Return [x, y] of the center of cell containing provided text 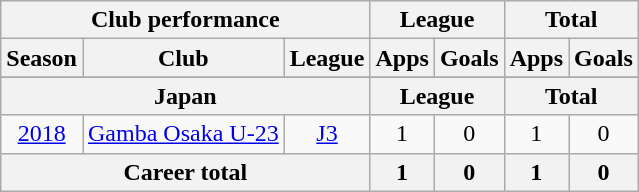
2018 [42, 134]
J3 [327, 134]
Gamba Osaka U-23 [183, 134]
Club performance [186, 20]
Career total [186, 172]
Club [183, 58]
Season [42, 58]
Japan [186, 96]
